Locate the cell with the specified text and output its [X, Y] center coordinate. 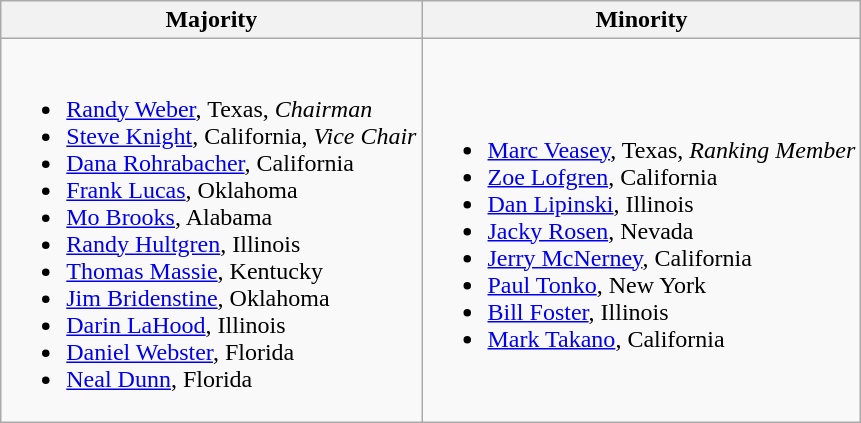
Minority [642, 20]
Majority [212, 20]
